Scan for the cell matching the given text and deliver its (x, y) coordinate at center. 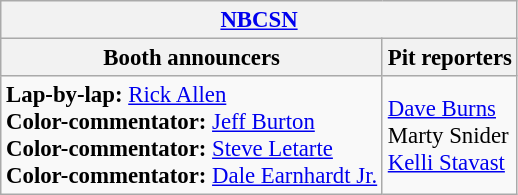
Pit reporters (450, 58)
NBCSN (260, 20)
Booth announcers (192, 58)
Lap-by-lap: Rick AllenColor-commentator: Jeff BurtonColor-commentator: Steve LetarteColor-commentator: Dale Earnhardt Jr. (192, 136)
Dave BurnsMarty SniderKelli Stavast (450, 136)
